Find where the given text appears and provide that cell's center as [X, Y] coordinate. 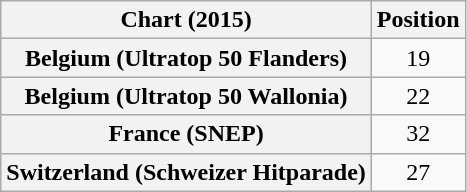
Switzerland (Schweizer Hitparade) [186, 172]
Belgium (Ultratop 50 Flanders) [186, 58]
19 [418, 58]
Chart (2015) [186, 20]
27 [418, 172]
Belgium (Ultratop 50 Wallonia) [186, 96]
France (SNEP) [186, 134]
32 [418, 134]
22 [418, 96]
Position [418, 20]
